Capture the cell that displays the provided text and extract its [x, y] central coordinate. 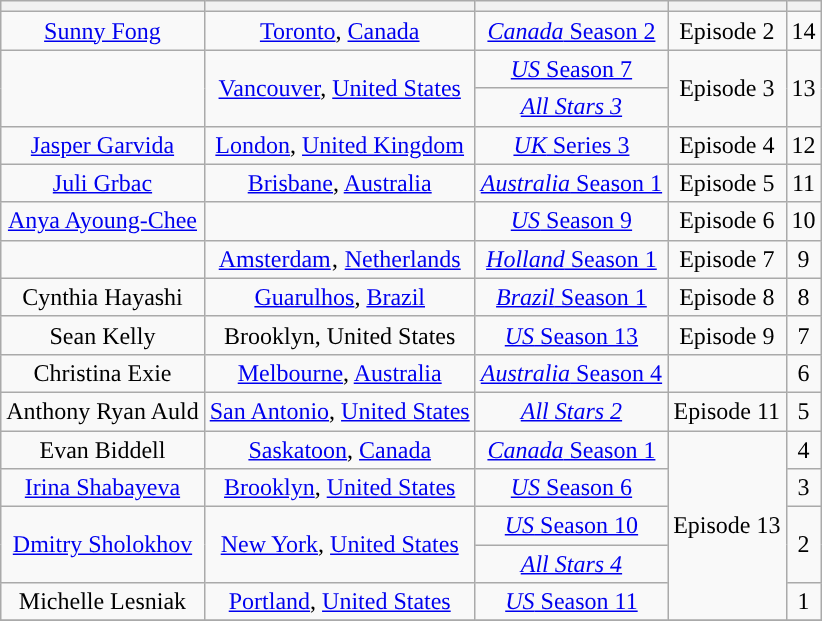
Anya Ayoung-Chee [102, 221]
Holland Season 1 [571, 259]
Brisbane, Australia [340, 183]
Sean Kelly [102, 335]
UK Series 3 [571, 145]
5 [804, 411]
All Stars 4 [571, 564]
Episode 2 [727, 31]
Portland, United States [340, 602]
Episode 5 [727, 183]
San Antonio, United States [340, 411]
All Stars 2 [571, 411]
US Season 6 [571, 488]
1 [804, 602]
Amsterdam‚ Netherlands [340, 259]
Episode 11 [727, 411]
4 [804, 449]
US Season 13 [571, 335]
Irina Shabayeva [102, 488]
12 [804, 145]
London, United Kingdom [340, 145]
9 [804, 259]
Episode 7 [727, 259]
Melbourne, Australia [340, 373]
3 [804, 488]
Episode 6 [727, 221]
8 [804, 297]
11 [804, 183]
Episode 3 [727, 88]
Saskatoon, Canada [340, 449]
Vancouver, United States [340, 88]
US Season 11 [571, 602]
Dmitry Sholokhov [102, 545]
Australia Season 4 [571, 373]
US Season 9 [571, 221]
14 [804, 31]
Christina Exie [102, 373]
Michelle Lesniak [102, 602]
Australia Season 1 [571, 183]
Guarulhos, Brazil [340, 297]
Jasper Garvida [102, 145]
Evan Biddell [102, 449]
Juli Grbac [102, 183]
7 [804, 335]
New York, United States [340, 545]
Episode 4 [727, 145]
US Season 10 [571, 526]
Toronto, Canada [340, 31]
2 [804, 545]
Brazil Season 1 [571, 297]
Episode 13 [727, 525]
US Season 7 [571, 69]
Sunny Fong [102, 31]
13 [804, 88]
Episode 8 [727, 297]
6 [804, 373]
10 [804, 221]
Canada Season 1 [571, 449]
Cynthia Hayashi [102, 297]
Anthony Ryan Auld [102, 411]
Canada Season 2 [571, 31]
All Stars 3 [571, 107]
Episode 9 [727, 335]
